Capture the cell that displays the provided text and extract its [X, Y] central coordinate. 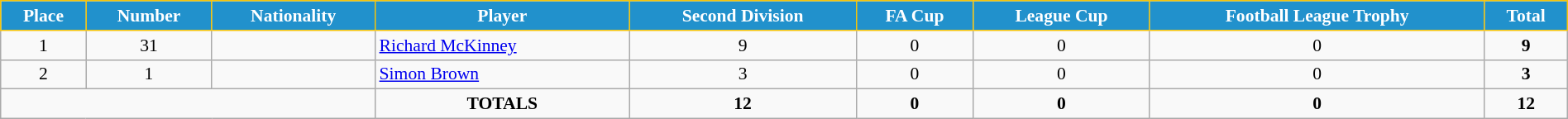
Richard McKinney [503, 45]
Football League Trophy [1317, 16]
Simon Brown [503, 74]
Total [1526, 16]
Second Division [743, 16]
TOTALS [503, 104]
2 [43, 74]
FA Cup [915, 16]
Player [503, 16]
31 [149, 45]
Number [149, 16]
League Cup [1062, 16]
Place [43, 16]
Nationality [294, 16]
